Provide the (X, Y) coordinate of the cell's center where the given text is located.  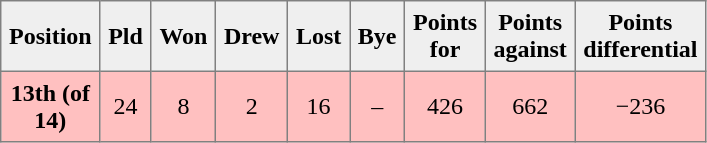
16 (319, 106)
Drew (252, 36)
– (378, 106)
13th (of 14) (50, 106)
Points for (446, 36)
Bye (378, 36)
2 (252, 106)
Points against (530, 36)
662 (530, 106)
Pld (126, 36)
24 (126, 106)
Lost (319, 36)
426 (446, 106)
Points differential (640, 36)
Position (50, 36)
Won (184, 36)
−236 (640, 106)
8 (184, 106)
